Provide the [x, y] coordinate of the cell's center where the given text is located.  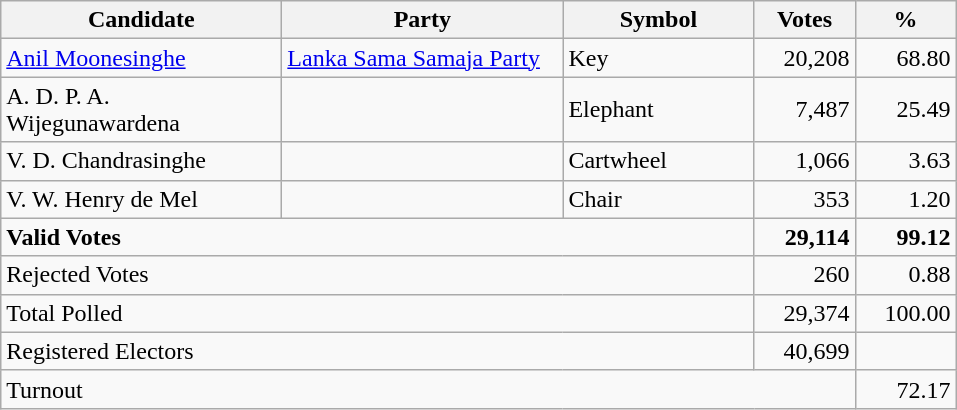
V. D. Chandrasinghe [142, 161]
68.80 [906, 58]
Valid Votes [378, 237]
25.49 [906, 110]
Total Polled [378, 313]
Votes [804, 20]
3.63 [906, 161]
29,114 [804, 237]
V. W. Henry de Mel [142, 199]
Rejected Votes [378, 275]
7,487 [804, 110]
Party [422, 20]
100.00 [906, 313]
A. D. P. A. Wijegunawardena [142, 110]
20,208 [804, 58]
260 [804, 275]
Turnout [428, 389]
Anil Moonesinghe [142, 58]
72.17 [906, 389]
Candidate [142, 20]
0.88 [906, 275]
Registered Electors [378, 351]
1,066 [804, 161]
Elephant [658, 110]
353 [804, 199]
Key [658, 58]
99.12 [906, 237]
% [906, 20]
Symbol [658, 20]
1.20 [906, 199]
Chair [658, 199]
29,374 [804, 313]
Cartwheel [658, 161]
40,699 [804, 351]
Lanka Sama Samaja Party [422, 58]
